For the text-containing cell, return its midpoint in (X, Y) coordinate format. 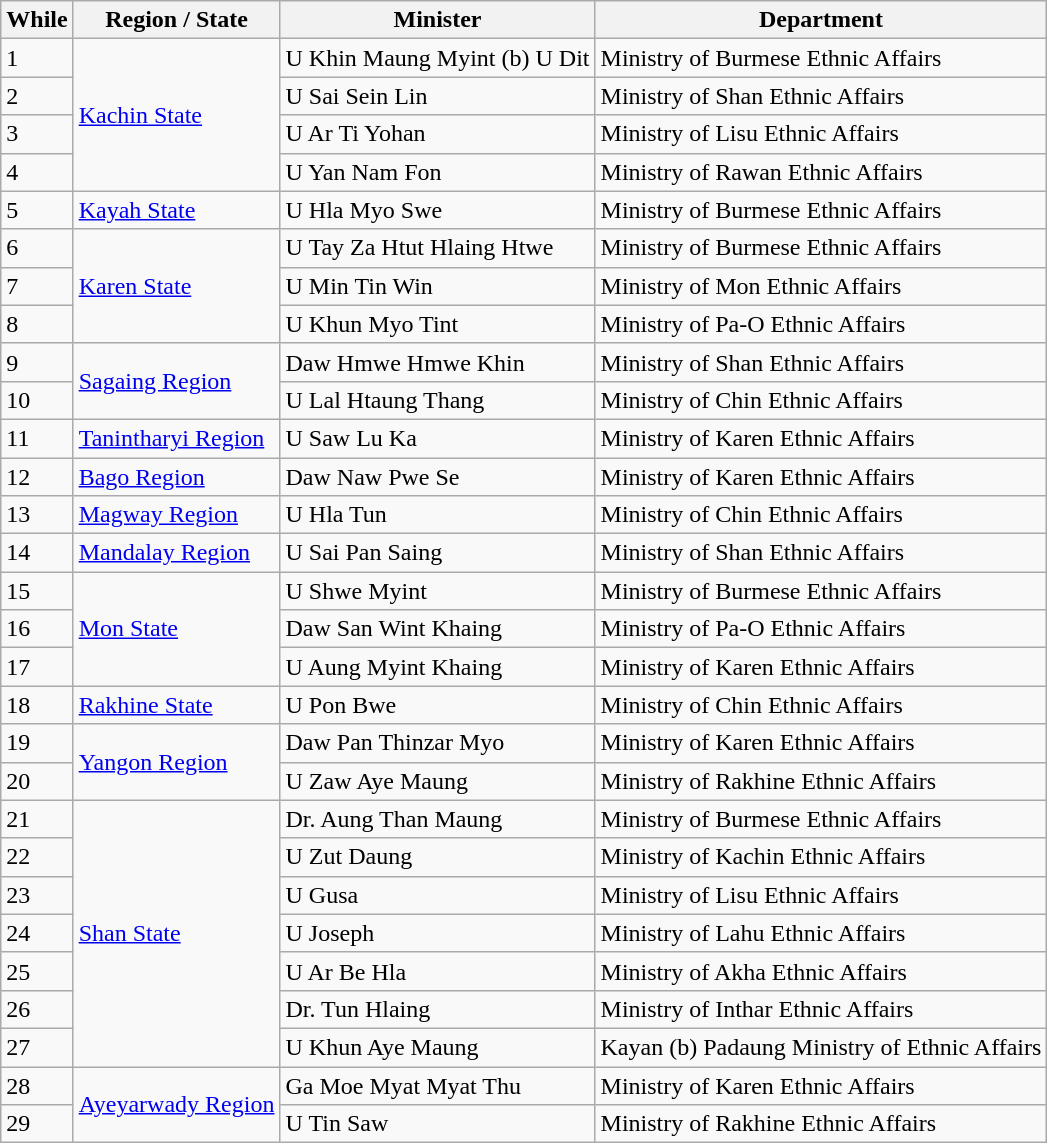
17 (37, 667)
12 (37, 477)
U Sai Sein Lin (438, 96)
Ministry of Kachin Ethnic Affairs (821, 857)
Ministry of Lahu Ethnic Affairs (821, 933)
3 (37, 134)
U Gusa (438, 895)
14 (37, 553)
U Yan Nam Fon (438, 172)
U Hla Tun (438, 515)
26 (37, 1009)
Rakhine State (176, 705)
U Saw Lu Ka (438, 438)
6 (37, 248)
Dr. Tun Hlaing (438, 1009)
7 (37, 286)
Karen State (176, 286)
Mon State (176, 629)
19 (37, 743)
23 (37, 895)
U Khun Myo Tint (438, 324)
20 (37, 781)
Daw San Wint Khaing (438, 629)
4 (37, 172)
Bago Region (176, 477)
Magway Region (176, 515)
28 (37, 1085)
1 (37, 58)
16 (37, 629)
Ayeyarwady Region (176, 1104)
8 (37, 324)
10 (37, 400)
18 (37, 705)
Daw Pan Thinzar Myo (438, 743)
U Min Tin Win (438, 286)
Ministry of Akha Ethnic Affairs (821, 971)
11 (37, 438)
U Ar Ti Yohan (438, 134)
Daw Hmwe Hmwe Khin (438, 362)
U Tin Saw (438, 1124)
U Ar Be Hla (438, 971)
Kayan (b) Padaung Ministry of Ethnic Affairs (821, 1047)
Ministry of Rawan Ethnic Affairs (821, 172)
While (37, 20)
Department (821, 20)
Tanintharyi Region (176, 438)
U Joseph (438, 933)
15 (37, 591)
Sagaing Region (176, 381)
Yangon Region (176, 762)
U Khin Maung Myint (b) U Dit (438, 58)
21 (37, 819)
Ministry of Mon Ethnic Affairs (821, 286)
13 (37, 515)
Ga Moe Myat Myat Thu (438, 1085)
U Zaw Aye Maung (438, 781)
U Sai Pan Saing (438, 553)
Region / State (176, 20)
Mandalay Region (176, 553)
Dr. Aung Than Maung (438, 819)
Ministry of Inthar Ethnic Affairs (821, 1009)
9 (37, 362)
22 (37, 857)
Minister (438, 20)
25 (37, 971)
Kayah State (176, 210)
U Hla Myo Swe (438, 210)
Daw Naw Pwe Se (438, 477)
29 (37, 1124)
U Shwe Myint (438, 591)
5 (37, 210)
U Tay Za Htut Hlaing Htwe (438, 248)
27 (37, 1047)
U Zut Daung (438, 857)
24 (37, 933)
U Pon Bwe (438, 705)
Kachin State (176, 115)
U Aung Myint Khaing (438, 667)
2 (37, 96)
U Lal Htaung Thang (438, 400)
U Khun Aye Maung (438, 1047)
Shan State (176, 933)
